From the cell containing the given text, extract its center point as [X, Y] coordinate. 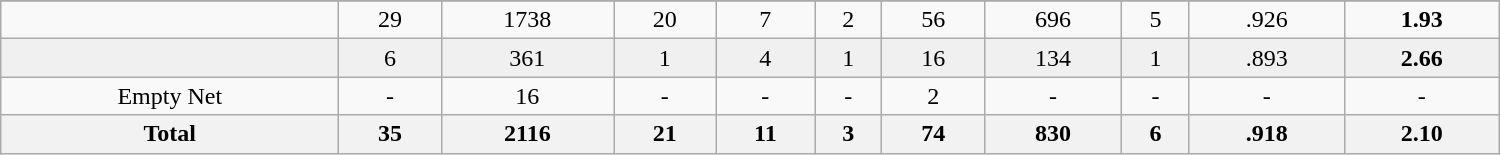
696 [1052, 20]
2116 [527, 134]
21 [665, 134]
5 [1156, 20]
20 [665, 20]
.893 [1266, 58]
74 [933, 134]
3 [848, 134]
4 [766, 58]
134 [1052, 58]
Total [170, 134]
.926 [1266, 20]
7 [766, 20]
2.10 [1422, 134]
11 [766, 134]
35 [390, 134]
56 [933, 20]
.918 [1266, 134]
361 [527, 58]
2.66 [1422, 58]
1738 [527, 20]
1.93 [1422, 20]
Empty Net [170, 96]
830 [1052, 134]
29 [390, 20]
